Determine the [X, Y] coordinate at the center of the cell enclosing the given text.  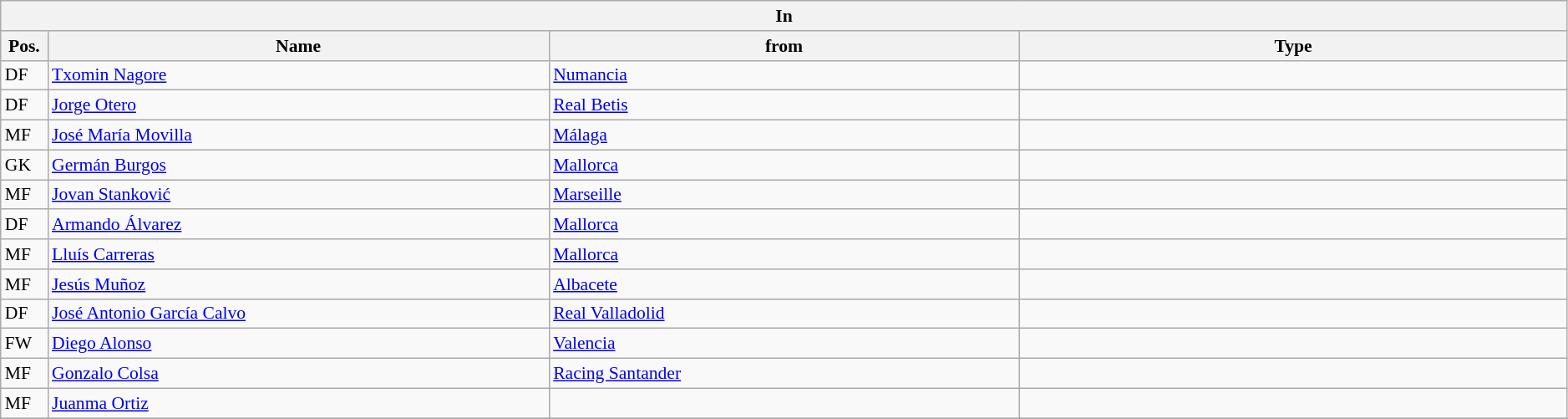
Marseille [784, 195]
Jesús Muñoz [298, 284]
FW [24, 344]
Jorge Otero [298, 105]
Racing Santander [784, 374]
Type [1293, 46]
José María Movilla [298, 135]
Txomin Nagore [298, 75]
Real Betis [784, 105]
from [784, 46]
Real Valladolid [784, 314]
In [784, 16]
Lluís Carreras [298, 254]
Málaga [784, 135]
Jovan Stanković [298, 195]
Gonzalo Colsa [298, 374]
Germán Burgos [298, 165]
Pos. [24, 46]
Valencia [784, 344]
José Antonio García Calvo [298, 314]
GK [24, 165]
Juanma Ortiz [298, 403]
Diego Alonso [298, 344]
Albacete [784, 284]
Name [298, 46]
Numancia [784, 75]
Armando Álvarez [298, 225]
